Output the (X, Y) coordinate of the center of the cell containing the given text.  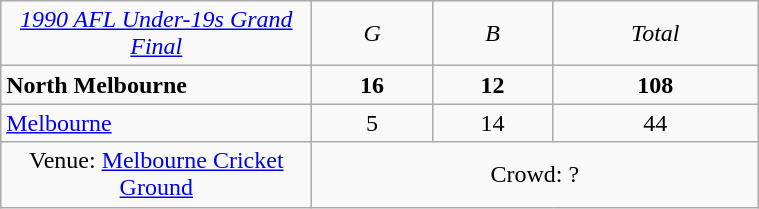
Melbourne (156, 123)
B (492, 34)
44 (656, 123)
1990 AFL Under-19s Grand Final (156, 34)
Crowd: ? (535, 174)
14 (492, 123)
5 (372, 123)
G (372, 34)
12 (492, 85)
Venue: Melbourne Cricket Ground (156, 174)
North Melbourne (156, 85)
16 (372, 85)
108 (656, 85)
Total (656, 34)
